Locate the cell with the specified text and output its [x, y] center coordinate. 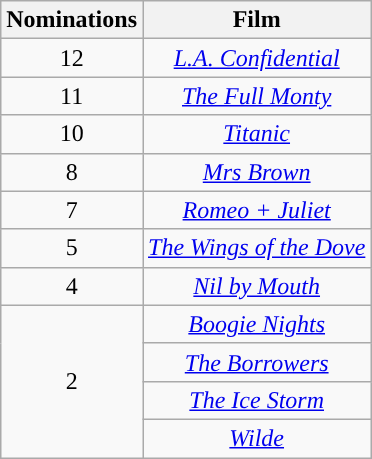
5 [72, 248]
4 [72, 286]
The Ice Storm [256, 400]
Boogie Nights [256, 324]
The Wings of the Dove [256, 248]
The Full Monty [256, 96]
Wilde [256, 438]
Nil by Mouth [256, 286]
8 [72, 172]
7 [72, 210]
12 [72, 58]
Romeo + Juliet [256, 210]
Titanic [256, 134]
The Borrowers [256, 362]
Film [256, 20]
2 [72, 381]
L.A. Confidential [256, 58]
10 [72, 134]
11 [72, 96]
Nominations [72, 20]
Mrs Brown [256, 172]
